Scan for the cell matching the given text and deliver its [x, y] coordinate at center. 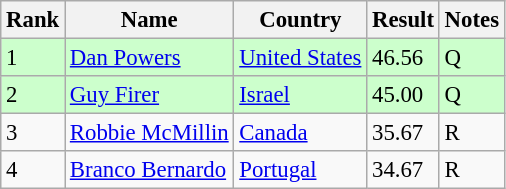
46.56 [404, 58]
2 [33, 95]
Canada [300, 133]
Israel [300, 95]
Name [150, 20]
Robbie McMillin [150, 133]
34.67 [404, 170]
Rank [33, 20]
United States [300, 58]
Portugal [300, 170]
1 [33, 58]
Dan Powers [150, 58]
Branco Bernardo [150, 170]
4 [33, 170]
45.00 [404, 95]
35.67 [404, 133]
Result [404, 20]
Guy Firer [150, 95]
Notes [472, 20]
3 [33, 133]
Country [300, 20]
